Scan for the cell matching the given text and deliver its (X, Y) coordinate at center. 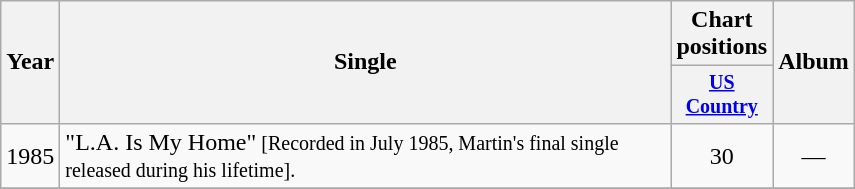
US Country (722, 94)
Album (814, 62)
30 (722, 156)
1985 (30, 156)
Chart positions (722, 34)
Single (366, 62)
"L.A. Is My Home" [Recorded in July 1985, Martin's final single released during his lifetime]. (366, 156)
— (814, 156)
Year (30, 62)
